Capture the cell that displays the provided text and extract its (X, Y) central coordinate. 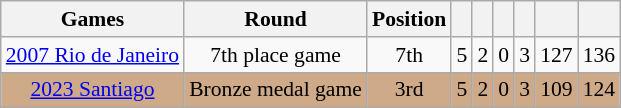
127 (556, 55)
Games (92, 19)
7th (409, 55)
Bronze medal game (276, 90)
7th place game (276, 55)
Position (409, 19)
3rd (409, 90)
2007 Rio de Janeiro (92, 55)
Round (276, 19)
2023 Santiago (92, 90)
124 (600, 90)
136 (600, 55)
109 (556, 90)
